Locate the cell with the specified text and output its (X, Y) center coordinate. 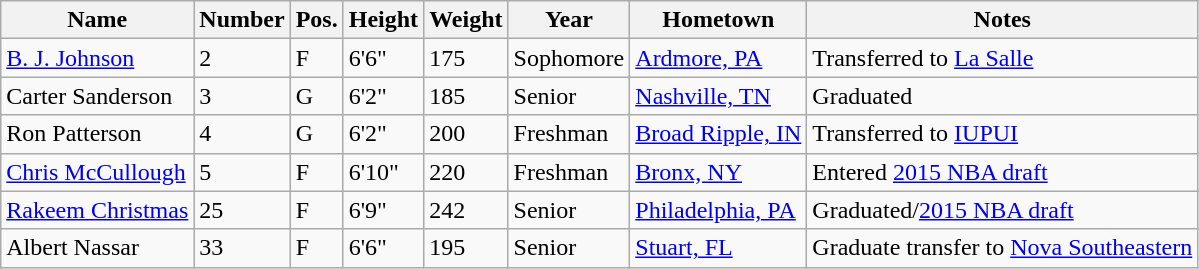
Hometown (718, 20)
Graduated/2015 NBA draft (1002, 210)
33 (242, 248)
Transferred to IUPUI (1002, 134)
Philadelphia, PA (718, 210)
5 (242, 172)
Chris McCullough (98, 172)
175 (466, 58)
Albert Nassar (98, 248)
Ron Patterson (98, 134)
Graduate transfer to Nova Southeastern (1002, 248)
200 (466, 134)
Year (569, 20)
Rakeem Christmas (98, 210)
Transferred to La Salle (1002, 58)
Carter Sanderson (98, 96)
6'9" (383, 210)
Entered 2015 NBA draft (1002, 172)
Sophomore (569, 58)
25 (242, 210)
Number (242, 20)
Broad Ripple, IN (718, 134)
2 (242, 58)
195 (466, 248)
Bronx, NY (718, 172)
4 (242, 134)
3 (242, 96)
185 (466, 96)
220 (466, 172)
6'10" (383, 172)
Notes (1002, 20)
Nashville, TN (718, 96)
Stuart, FL (718, 248)
242 (466, 210)
B. J. Johnson (98, 58)
Graduated (1002, 96)
Pos. (316, 20)
Weight (466, 20)
Ardmore, PA (718, 58)
Height (383, 20)
Name (98, 20)
